From the cell containing the given text, extract its center point as [X, Y] coordinate. 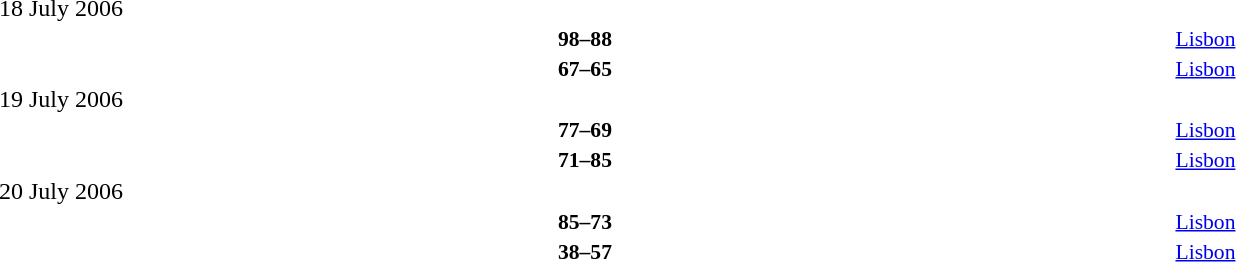
77–69 [584, 130]
98–88 [584, 38]
67–65 [584, 68]
85–73 [584, 222]
71–85 [584, 160]
